Capture the cell that displays the provided text and extract its (X, Y) central coordinate. 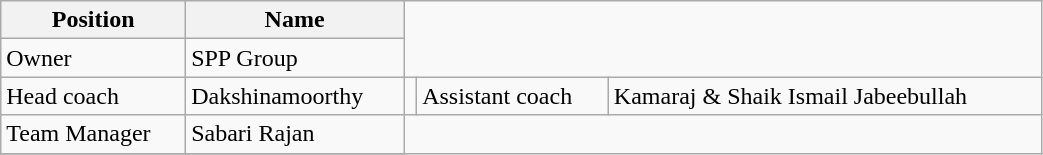
Assistant coach (513, 96)
Position (94, 20)
Head coach (94, 96)
Kamaraj & Shaik Ismail Jabeebullah (825, 96)
Name (295, 20)
SPP Group (295, 58)
Dakshinamoorthy (295, 96)
Sabari Rajan (295, 134)
Owner (94, 58)
Team Manager (94, 134)
